Scan for the cell matching the given text and deliver its [x, y] coordinate at center. 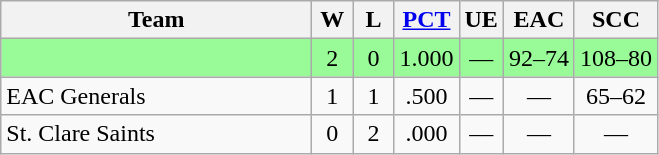
.000 [426, 134]
EAC Generals [156, 96]
UE [481, 20]
St. Clare Saints [156, 134]
65–62 [616, 96]
108–80 [616, 58]
92–74 [538, 58]
.500 [426, 96]
PCT [426, 20]
SCC [616, 20]
Team [156, 20]
W [332, 20]
EAC [538, 20]
1.000 [426, 58]
L [374, 20]
